Scan for the cell matching the given text and deliver its (X, Y) coordinate at center. 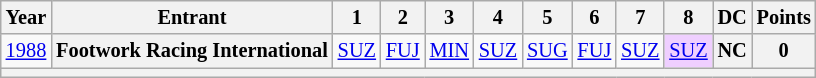
NC (732, 51)
1988 (26, 51)
8 (688, 17)
4 (498, 17)
2 (403, 17)
DC (732, 17)
3 (450, 17)
MIN (450, 51)
SUG (547, 51)
0 (784, 51)
5 (547, 17)
Points (784, 17)
6 (595, 17)
Entrant (192, 17)
7 (640, 17)
1 (357, 17)
Footwork Racing International (192, 51)
Year (26, 17)
